Provide the [X, Y] coordinate of the cell's center where the given text is located.  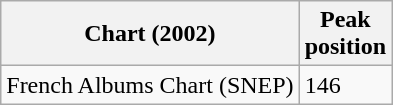
Chart (2002) [150, 34]
Peakposition [345, 34]
146 [345, 85]
French Albums Chart (SNEP) [150, 85]
